Scan for the cell matching the given text and deliver its [x, y] coordinate at center. 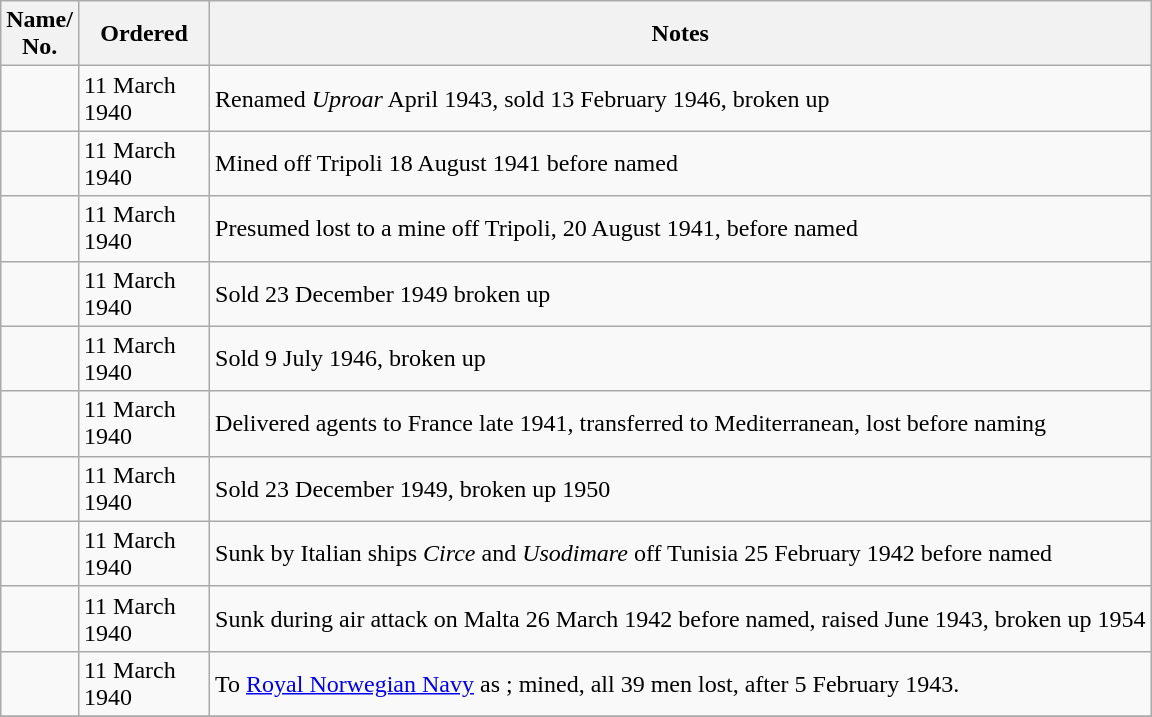
Renamed Uproar April 1943, sold 13 February 1946, broken up [681, 98]
Ordered [144, 34]
Delivered agents to France late 1941, transferred to Mediterranean, lost before naming [681, 424]
Mined off Tripoli 18 August 1941 before named [681, 164]
Sold 9 July 1946, broken up [681, 358]
To Royal Norwegian Navy as ; mined, all 39 men lost, after 5 February 1943. [681, 684]
Presumed lost to a mine off Tripoli, 20 August 1941, before named [681, 228]
Sunk during air attack on Malta 26 March 1942 before named, raised June 1943, broken up 1954 [681, 618]
Name/No. [40, 34]
Notes [681, 34]
Sold 23 December 1949, broken up 1950 [681, 488]
Sold 23 December 1949 broken up [681, 294]
Sunk by Italian ships Circe and Usodimare off Tunisia 25 February 1942 before named [681, 554]
